Return (x, y) of the center of cell containing provided text 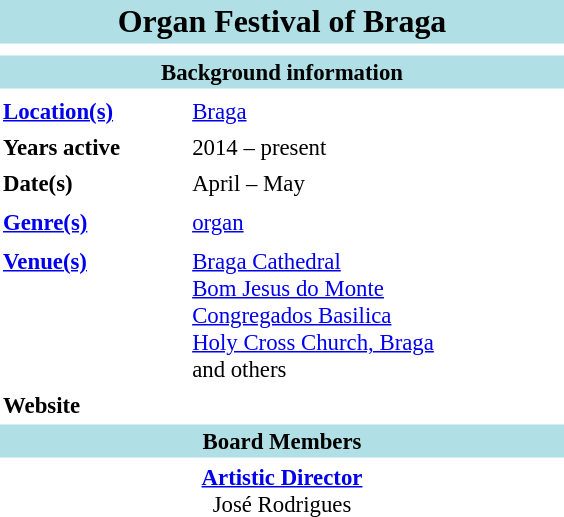
Braga (376, 110)
organ (376, 222)
Website (93, 404)
Board Members (282, 440)
Venue(s) (93, 314)
Location(s) (93, 110)
Date(s) (93, 182)
Background information (282, 72)
April – May (376, 182)
2014 – present (376, 146)
Genre(s) (93, 222)
Braga CathedralBom Jesus do MonteCongregados BasilicaHoly Cross Church, Braga and others (376, 314)
Years active (93, 146)
Organ Festival of Braga (282, 22)
